Provide the (X, Y) coordinate of the cell's center where the given text is located.  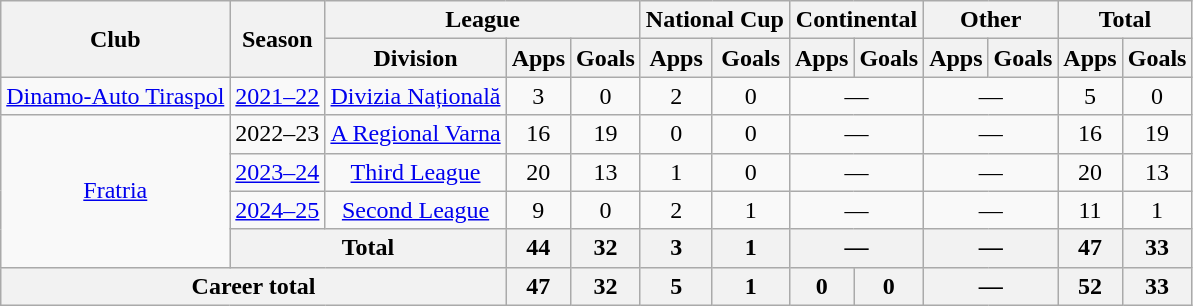
Second League (416, 210)
2024–25 (278, 210)
A Regional Varna (416, 134)
Other (991, 20)
Continental (856, 20)
Division (416, 58)
11 (1090, 210)
National Cup (714, 20)
League (482, 20)
2021–22 (278, 96)
Fratria (116, 191)
Club (116, 39)
9 (538, 210)
Divizia Națională (416, 96)
Third League (416, 172)
Season (278, 39)
2023–24 (278, 172)
44 (538, 248)
2022–23 (278, 134)
Career total (254, 286)
52 (1090, 286)
Dinamo-Auto Tiraspol (116, 96)
